Search for the cell housing the specified text and yield its (x, y) center coordinate. 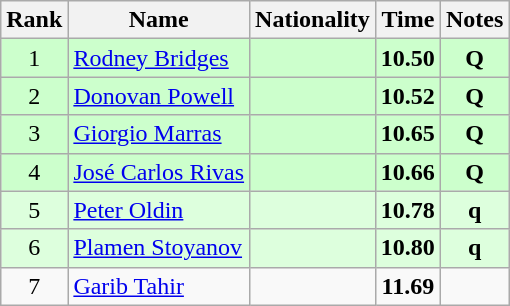
Donovan Powell (159, 96)
3 (34, 134)
4 (34, 172)
José Carlos Rivas (159, 172)
Garib Tahir (159, 286)
Nationality (313, 20)
10.78 (408, 210)
2 (34, 96)
5 (34, 210)
10.52 (408, 96)
Notes (474, 20)
11.69 (408, 286)
1 (34, 58)
Plamen Stoyanov (159, 248)
10.80 (408, 248)
Name (159, 20)
Rodney Bridges (159, 58)
Giorgio Marras (159, 134)
Rank (34, 20)
Peter Oldin (159, 210)
10.50 (408, 58)
10.65 (408, 134)
6 (34, 248)
10.66 (408, 172)
7 (34, 286)
Time (408, 20)
